From the cell containing the given text, extract its center point as [x, y] coordinate. 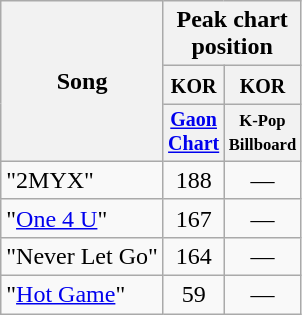
Peak chart position [232, 34]
167 [194, 218]
"One 4 U" [82, 218]
"Never Let Go" [82, 256]
Song [82, 82]
Gaon Chart [194, 132]
"2MYX" [82, 180]
"Hot Game" [82, 295]
59 [194, 295]
164 [194, 256]
K-Pop Billboard [262, 132]
188 [194, 180]
